Capture the cell that displays the provided text and extract its (X, Y) central coordinate. 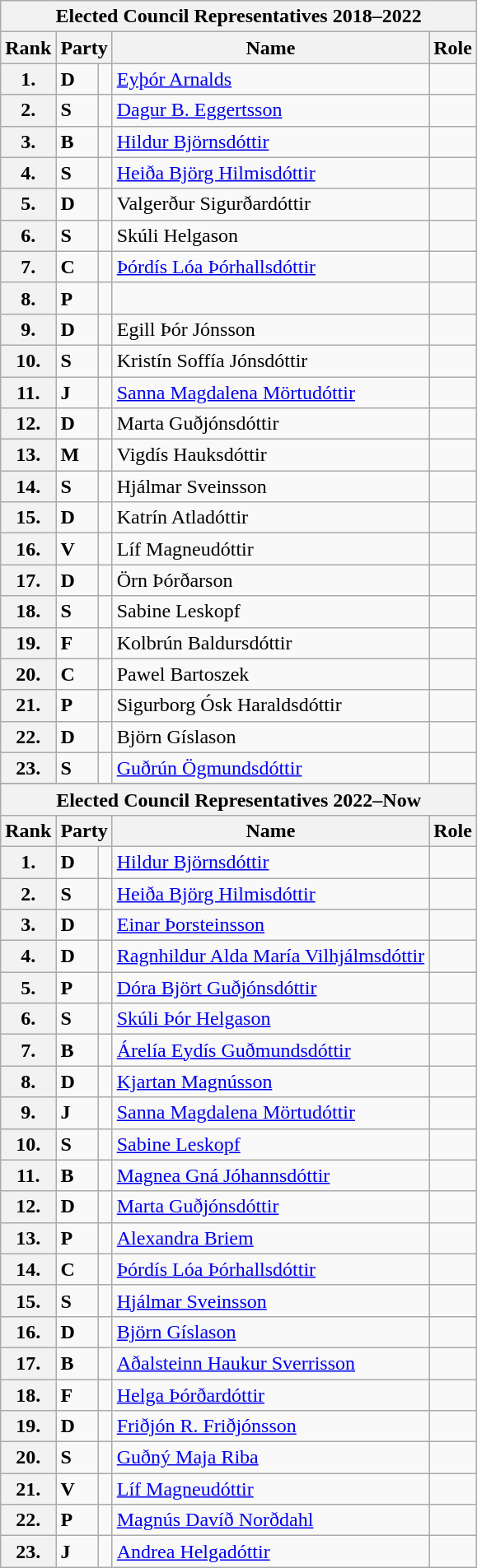
Vigdís Hauksdóttir (270, 455)
Kjartan Magnússon (270, 1082)
Elected Council Representatives 2018–2022 (239, 16)
Alexandra Briem (270, 1238)
Örn Þórðarson (270, 580)
M (77, 455)
Aðalsteinn Haukur Sverrisson (270, 1363)
Valgerður Sigurðardóttir (270, 204)
Pawel Bartoszek (270, 674)
Elected Council Representatives 2022–Now (239, 799)
Magnús Davíð Norðdahl (270, 1520)
Kolbrún Baldursdóttir (270, 643)
Guðný Maja Riba (270, 1458)
Sigurborg Ósk Haraldsdóttir (270, 705)
Kristín Soffía Jónsdóttir (270, 361)
Dagur B. Eggertsson (270, 110)
Friðjón R. Friðjónsson (270, 1426)
Dóra Björt Guðjónsdóttir (270, 988)
Eyþór Arnalds (270, 79)
Katrín Atladóttir (270, 518)
Guðrún Ögmundsdóttir (270, 768)
Skúli Helgason (270, 235)
Egill Þór Jónsson (270, 329)
Andrea Helgadóttir (270, 1552)
Helga Þórðardóttir (270, 1395)
Árelía Eydís Guðmundsdóttir (270, 1050)
Magnea Gná Jóhannsdóttir (270, 1175)
Skúli Þór Helgason (270, 1019)
Ragnhildur Alda María Vilhjálmsdóttir (270, 956)
Einar Þorsteinsson (270, 925)
